Output the [X, Y] coordinate of the center of the cell containing the given text.  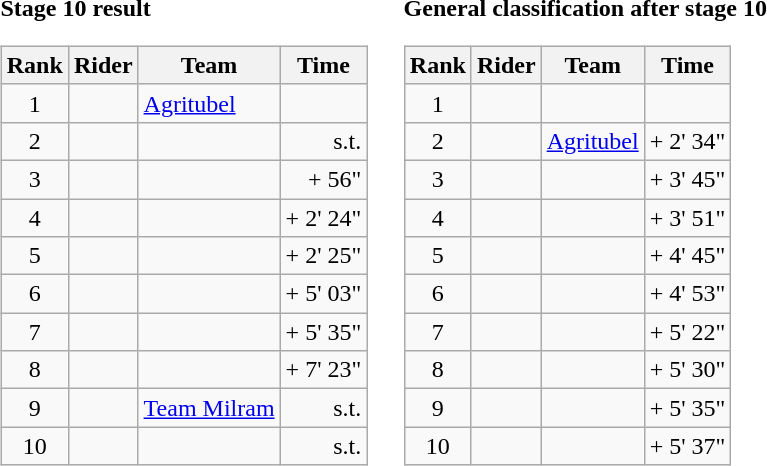
+ 5' 37" [688, 446]
+ 2' 24" [324, 217]
+ 4' 45" [688, 256]
Team Milram [209, 408]
+ 7' 23" [324, 370]
+ 56" [324, 179]
+ 5' 30" [688, 370]
+ 2' 34" [688, 141]
+ 5' 03" [324, 294]
+ 3' 45" [688, 179]
+ 4' 53" [688, 294]
+ 3' 51" [688, 217]
+ 2' 25" [324, 256]
+ 5' 22" [688, 332]
